Locate the cell with the specified text and output its (x, y) center coordinate. 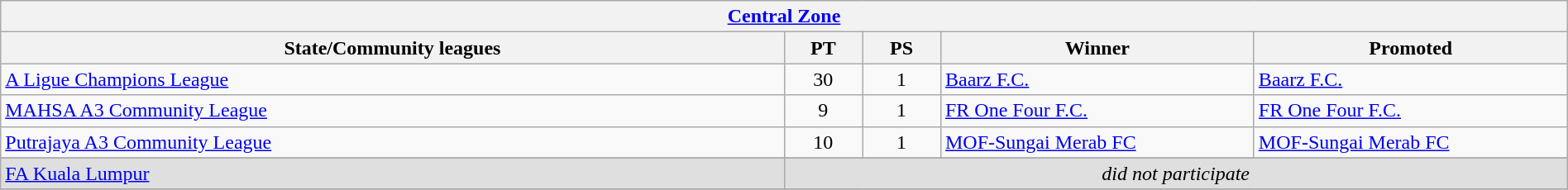
Putrajaya A3 Community League (392, 142)
FA Kuala Lumpur (392, 173)
30 (824, 79)
Central Zone (784, 17)
did not participate (1176, 173)
A Ligue Champions League (392, 79)
Promoted (1411, 48)
Winner (1097, 48)
10 (824, 142)
State/Community leagues (392, 48)
PS (901, 48)
MAHSA A3 Community League (392, 111)
9 (824, 111)
PT (824, 48)
